Provide the [X, Y] coordinate of the cell's center where the given text is located.  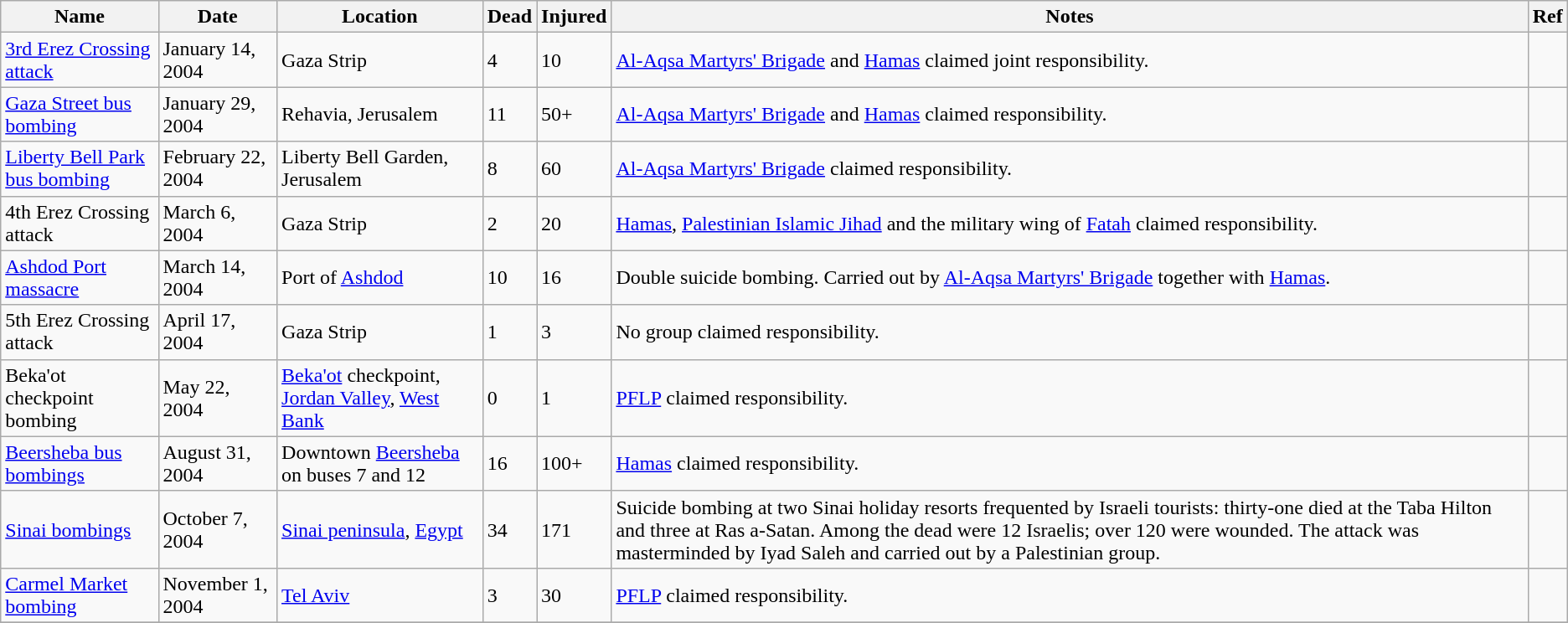
50+ [575, 114]
Carmel Market bombing [80, 595]
Name [80, 17]
Notes [1070, 17]
Ref [1548, 17]
Double suicide bombing. Carried out by Al-Aqsa Martyrs' Brigade together with Hamas. [1070, 278]
0 [509, 398]
Date [218, 17]
Al-Aqsa Martyrs' Brigade and Hamas claimed responsibility. [1070, 114]
March 14, 2004 [218, 278]
Hamas, Palestinian Islamic Jihad and the military wing of Fatah claimed responsibility. [1070, 223]
Beersheba bus bombings [80, 464]
30 [575, 595]
August 31, 2004 [218, 464]
Hamas claimed responsibility. [1070, 464]
8 [509, 169]
Ashdod Port massacre [80, 278]
3rd Erez Crossing attack [80, 60]
Injured [575, 17]
May 22, 2004 [218, 398]
Dead [509, 17]
4th Erez Crossing attack [80, 223]
February 22, 2004 [218, 169]
Al-Aqsa Martyrs' Brigade and Hamas claimed joint responsibility. [1070, 60]
Sinai bombings [80, 529]
November 1, 2004 [218, 595]
Rehavia, Jerusalem [380, 114]
January 14, 2004 [218, 60]
2 [509, 223]
Tel Aviv [380, 595]
Location [380, 17]
Port of Ashdod [380, 278]
Al-Aqsa Martyrs' Brigade claimed responsibility. [1070, 169]
11 [509, 114]
5th Erez Crossing attack [80, 332]
October 7, 2004 [218, 529]
April 17, 2004 [218, 332]
20 [575, 223]
34 [509, 529]
4 [509, 60]
171 [575, 529]
Beka'ot checkpoint, Jordan Valley, West Bank [380, 398]
January 29, 2004 [218, 114]
100+ [575, 464]
Beka'ot checkpoint bombing [80, 398]
Downtown Beersheba on buses 7 and 12 [380, 464]
No group claimed responsibility. [1070, 332]
Liberty Bell Park bus bombing [80, 169]
Sinai peninsula, Egypt [380, 529]
March 6, 2004 [218, 223]
60 [575, 169]
Gaza Street bus bombing [80, 114]
Liberty Bell Garden, Jerusalem [380, 169]
